For the text-containing cell, return its midpoint in [X, Y] coordinate format. 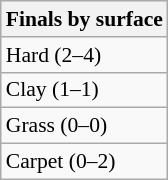
Clay (1–1) [84, 90]
Finals by surface [84, 19]
Grass (0–0) [84, 126]
Carpet (0–2) [84, 162]
Hard (2–4) [84, 55]
